Return the [X, Y] coordinate for the center point of the cell that contains the specified text.  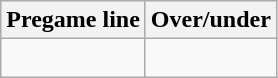
Pregame line [74, 20]
Over/under [210, 20]
